Find where the given text appears and provide that cell's center as (x, y) coordinate. 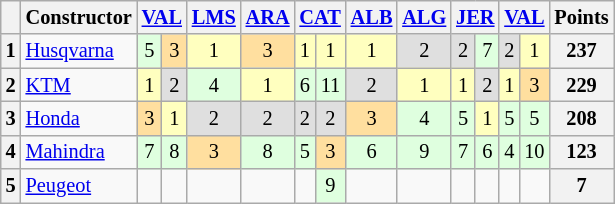
Constructor (79, 17)
Mahindra (79, 152)
Points (581, 17)
LMS (214, 17)
10 (534, 152)
123 (581, 152)
ALB (372, 17)
CAT (320, 17)
237 (581, 51)
JER (475, 17)
Peugeot (79, 186)
ARA (268, 17)
Honda (79, 118)
11 (330, 85)
Husqvarna (79, 51)
208 (581, 118)
229 (581, 85)
KTM (79, 85)
ALG (424, 17)
